Return [x, y] of the center of cell containing provided text 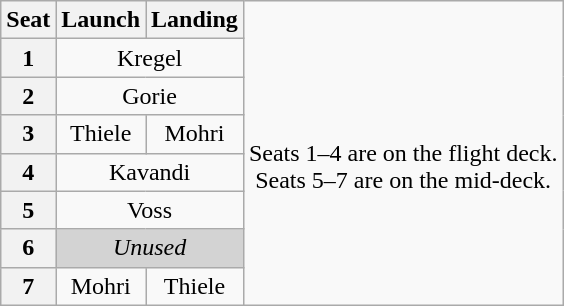
Gorie [150, 96]
Seats 1–4 are on the flight deck.Seats 5–7 are on the mid-deck. [403, 153]
2 [28, 96]
6 [28, 248]
4 [28, 172]
Kregel [150, 58]
Landing [195, 20]
7 [28, 286]
Voss [150, 210]
Kavandi [150, 172]
Unused [150, 248]
5 [28, 210]
1 [28, 58]
3 [28, 134]
Seat [28, 20]
Launch [101, 20]
